Return the (x, y) coordinate for the center point of the cell that contains the specified text.  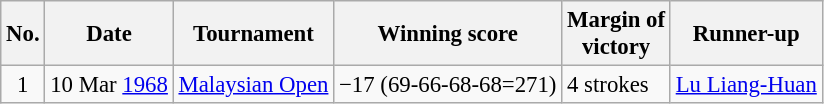
1 (23, 85)
Malaysian Open (254, 85)
−17 (69-66-68-68=271) (448, 85)
Runner-up (746, 34)
10 Mar 1968 (109, 85)
4 strokes (616, 85)
Date (109, 34)
Tournament (254, 34)
Lu Liang-Huan (746, 85)
Winning score (448, 34)
Margin ofvictory (616, 34)
No. (23, 34)
